Determine the (x, y) coordinate at the center of the cell enclosing the given text.  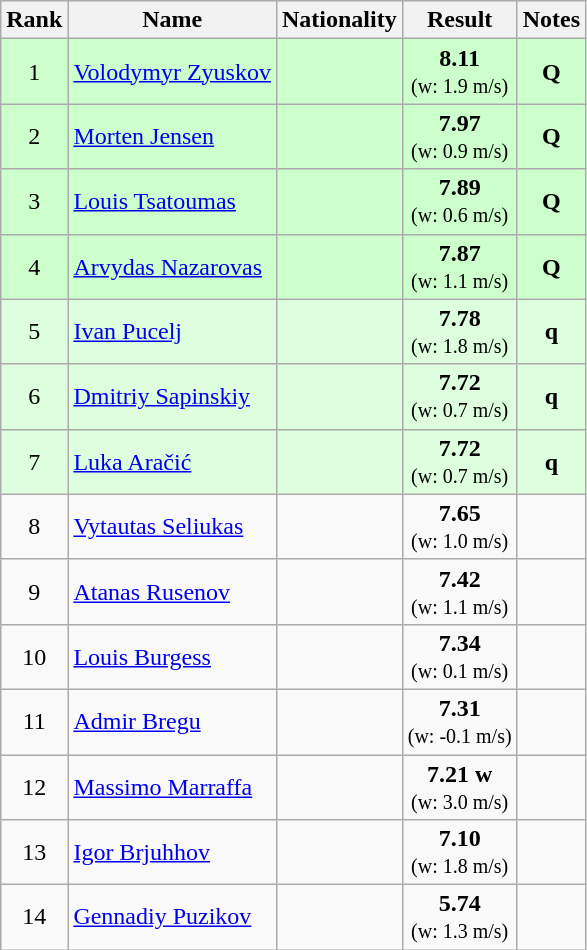
Igor Brjuhhov (172, 852)
4 (34, 266)
Nationality (339, 20)
Result (460, 20)
7.87(w: 1.1 m/s) (460, 266)
5.74(w: 1.3 m/s) (460, 918)
Notes (551, 20)
8.11(w: 1.9 m/s) (460, 72)
13 (34, 852)
7.78(w: 1.8 m/s) (460, 332)
Ivan Pucelj (172, 332)
9 (34, 592)
7.21 w(w: 3.0 m/s) (460, 786)
Admir Bregu (172, 722)
7.42(w: 1.1 m/s) (460, 592)
Gennadiy Puzikov (172, 918)
7.10(w: 1.8 m/s) (460, 852)
Atanas Rusenov (172, 592)
Arvydas Nazarovas (172, 266)
14 (34, 918)
Vytautas Seliukas (172, 526)
Volodymyr Zyuskov (172, 72)
8 (34, 526)
7.65(w: 1.0 m/s) (460, 526)
Louis Burgess (172, 656)
7.34(w: 0.1 m/s) (460, 656)
1 (34, 72)
Louis Tsatoumas (172, 202)
7.89(w: 0.6 m/s) (460, 202)
7.31(w: -0.1 m/s) (460, 722)
2 (34, 136)
Dmitriy Sapinskiy (172, 396)
12 (34, 786)
11 (34, 722)
3 (34, 202)
6 (34, 396)
10 (34, 656)
Luka Aračić (172, 462)
7.97(w: 0.9 m/s) (460, 136)
Name (172, 20)
5 (34, 332)
Rank (34, 20)
Morten Jensen (172, 136)
Massimo Marraffa (172, 786)
7 (34, 462)
